Capture the cell that displays the provided text and extract its [x, y] central coordinate. 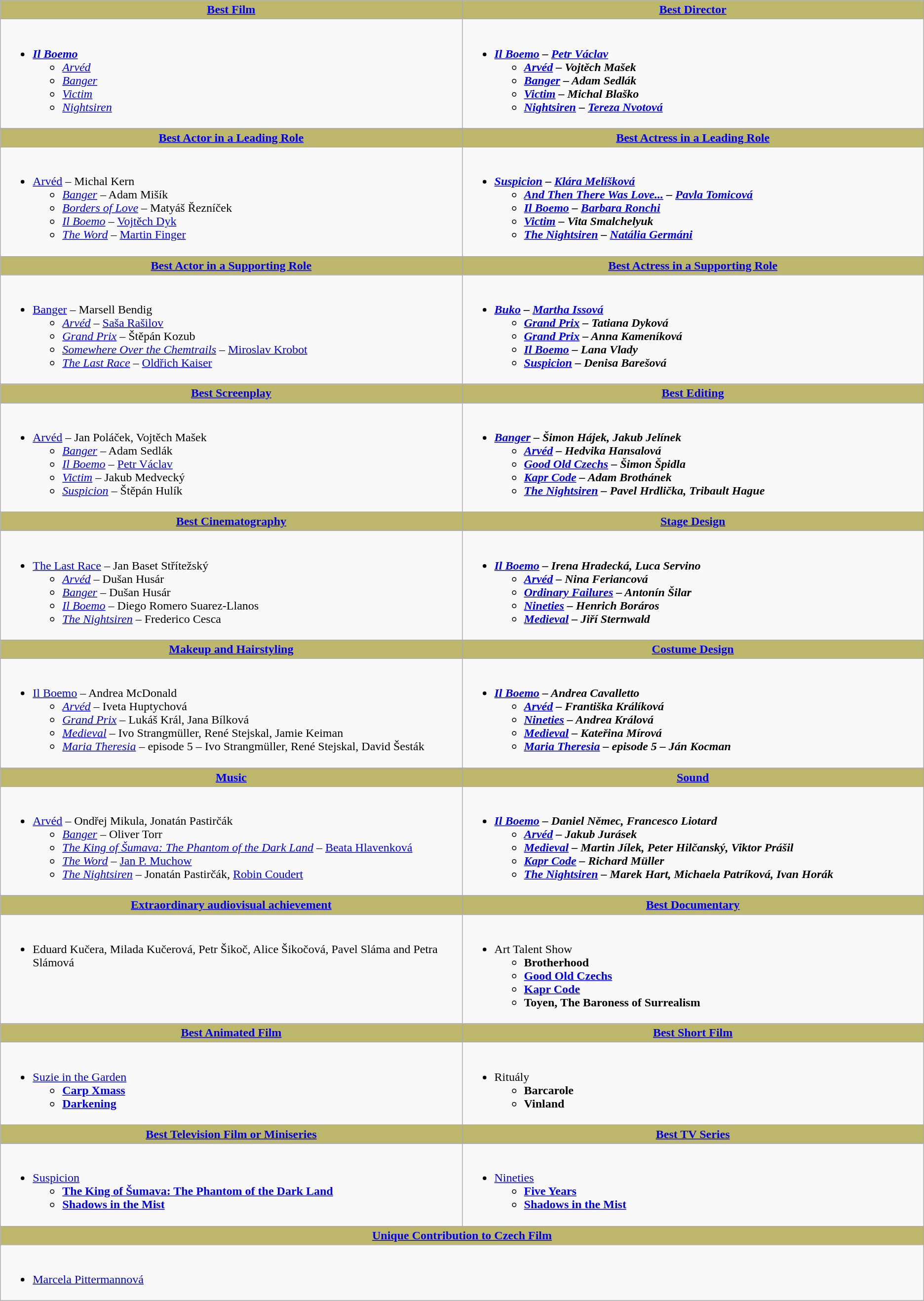
Suzie in the GardenCarp XmassDarkening [231, 1084]
Makeup and Hairstyling [231, 649]
Il Boemo – Petr VáclavArvéd – Vojtěch MašekBanger – Adam SedlákVictim – Michal BlaškoNightsiren – Tereza Nvotová [693, 74]
Best Screenplay [231, 393]
Best Actor in a Supporting Role [231, 266]
Costume Design [693, 649]
Best Cinematography [231, 521]
Banger – Marsell BendigArvéd – Saša RašilovGrand Prix – Štěpán KozubSomewhere Over the Chemtrails – Miroslav KrobotThe Last Race – Oldřich Kaiser [231, 330]
Marcela Pittermannová [462, 1272]
Music [231, 777]
Best Animated Film [231, 1033]
Il Boemo – Andrea CavallettoArvéd – Františka KrálíkováNineties – Andrea KrálováMedieval – Kateřina MírováMaria Theresia – episode 5 – Ján Kocman [693, 713]
SuspicionThe King of Šumava: The Phantom of the Dark LandShadows in the Mist [231, 1185]
Best Actress in a Leading Role [693, 138]
Best Actor in a Leading Role [231, 138]
RituályBarcaroleVinland [693, 1084]
Arvéd – Michal KernBanger – Adam MišíkBorders of Love – Matyáš ŘezníčekIl Boemo – Vojtěch DykThe Word – Martin Finger [231, 201]
Eduard Kučera, Milada Kučerová, Petr Šikoč, Alice Šikočová, Pavel Sláma and Petra Slámová [231, 969]
NinetiesFive YearsShadows in the Mist [693, 1185]
Best Television Film or Miniseries [231, 1134]
Il BoemoArvédBangerVictimNightsiren [231, 74]
Buko – Martha IssováGrand Prix – Tatiana DykováGrand Prix – Anna KameníkováIl Boemo – Lana VladySuspicion – Denisa Barešová [693, 330]
Extraordinary audiovisual achievement [231, 905]
Unique Contribution to Czech Film [462, 1235]
Art Talent ShowBrotherhoodGood Old CzechsKapr CodeToyen, The Baroness of Surrealism [693, 969]
Arvéd – Jan Poláček, Vojtěch MašekBanger – Adam SedlákIl Boemo – Petr VáclavVictim – Jakub MedveckýSuspicion – Štěpán Hulík [231, 457]
Best Short Film [693, 1033]
Best Editing [693, 393]
Best Actress in a Supporting Role [693, 266]
Stage Design [693, 521]
Sound [693, 777]
Best Director [693, 10]
Best TV Series [693, 1134]
The Last Race – Jan Baset StřítežskýArvéd – Dušan HusárBanger – Dušan HusárIl Boemo – Diego Romero Suarez-LlanosThe Nightsiren – Frederico Cesca [231, 585]
Best Film [231, 10]
Il Boemo – Irena Hradecká, Luca ServinoArvéd – Nina FeriancováOrdinary Failures – Antonín ŠilarNineties – Henrich BorárosMedieval – Jiří Sternwald [693, 585]
Best Documentary [693, 905]
